Determine the (X, Y) coordinate at the center of the cell enclosing the given text.  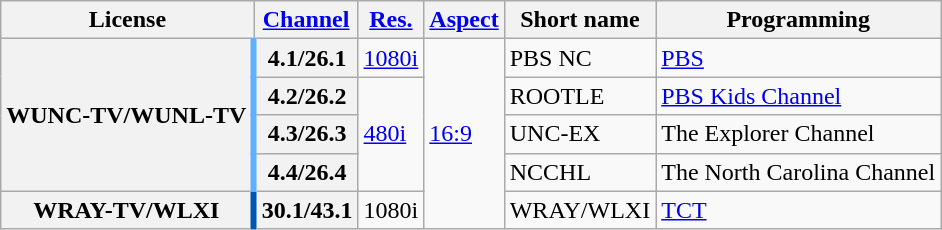
480i (391, 134)
Short name (580, 20)
Programming (798, 20)
ROOTLE (580, 96)
NCCHL (580, 172)
PBS (798, 58)
Res. (391, 20)
WRAY/WLXI (580, 210)
4.1/26.1 (306, 58)
PBS Kids Channel (798, 96)
4.3/26.3 (306, 134)
PBS NC (580, 58)
16:9 (464, 134)
Channel (306, 20)
Aspect (464, 20)
License (128, 20)
UNC-EX (580, 134)
The Explorer Channel (798, 134)
TCT (798, 210)
WUNC-TV/WUNL-TV (128, 115)
30.1/43.1 (306, 210)
4.2/26.2 (306, 96)
4.4/26.4 (306, 172)
The North Carolina Channel (798, 172)
WRAY-TV/WLXI (128, 210)
